Extract the [x, y] coordinate from the center of the cell holding the provided text.  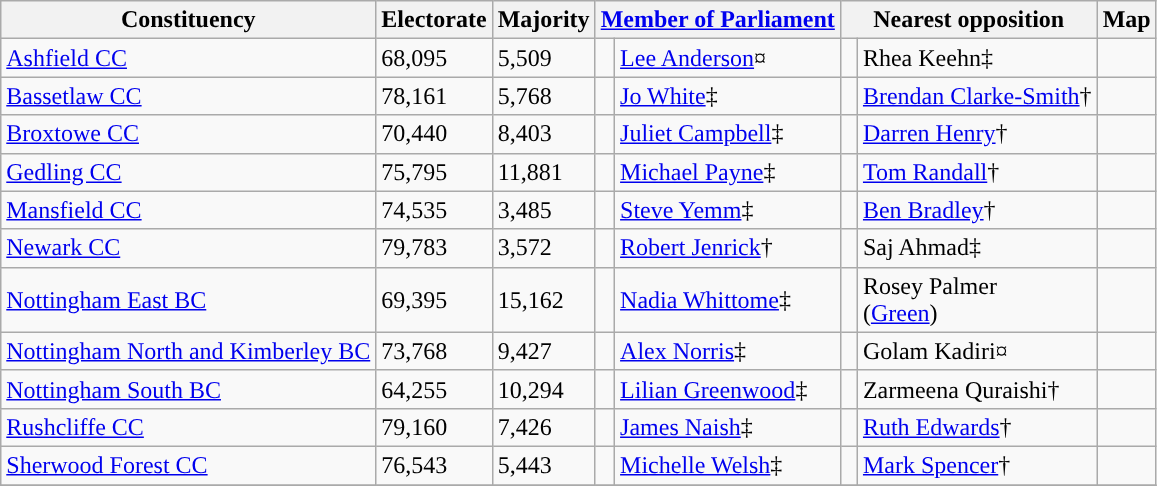
Rhea Keehn‡ [977, 58]
Broxtowe CC [188, 134]
Lilian Greenwood‡ [728, 389]
Nottingham North and Kimberley BC [188, 351]
Juliet Campbell‡ [728, 134]
Bassetlaw CC [188, 96]
8,403 [544, 134]
73,768 [434, 351]
Gedling CC [188, 172]
Rushcliffe CC [188, 427]
Rosey Palmer(Green) [977, 300]
Constituency [188, 20]
Golam Kadiri¤ [977, 351]
Jo White‡ [728, 96]
79,783 [434, 248]
68,095 [434, 58]
69,395 [434, 300]
78,161 [434, 96]
Member of Parliament [718, 20]
Robert Jenrick† [728, 248]
Nottingham South BC [188, 389]
3,572 [544, 248]
James Naish‡ [728, 427]
5,509 [544, 58]
74,535 [434, 210]
Nearest opposition [968, 20]
79,160 [434, 427]
Alex Norris‡ [728, 351]
Sherwood Forest CC [188, 465]
3,485 [544, 210]
Darren Henry† [977, 134]
Electorate [434, 20]
Steve Yemm‡ [728, 210]
Ben Bradley† [977, 210]
Map [1126, 20]
5,768 [544, 96]
Ruth Edwards† [977, 427]
10,294 [544, 389]
Michelle Welsh‡ [728, 465]
76,543 [434, 465]
11,881 [544, 172]
9,427 [544, 351]
Saj Ahmad‡ [977, 248]
Newark CC [188, 248]
Majority [544, 20]
Lee Anderson¤ [728, 58]
Brendan Clarke-Smith† [977, 96]
Michael Payne‡ [728, 172]
Mark Spencer† [977, 465]
Tom Randall† [977, 172]
Mansfield CC [188, 210]
75,795 [434, 172]
64,255 [434, 389]
Nottingham East BC [188, 300]
Zarmeena Quraishi† [977, 389]
15,162 [544, 300]
70,440 [434, 134]
5,443 [544, 465]
Ashfield CC [188, 58]
7,426 [544, 427]
Nadia Whittome‡ [728, 300]
